Search for the cell housing the specified text and yield its (X, Y) center coordinate. 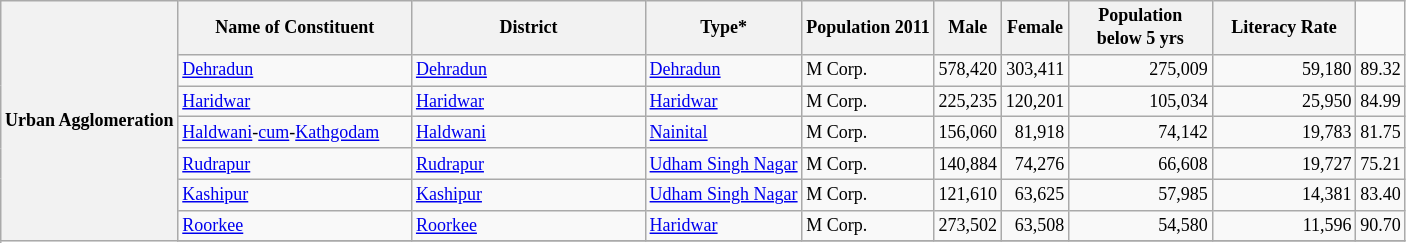
54,580 (1140, 226)
19,727 (1284, 164)
Type* (724, 28)
225,235 (968, 102)
63,625 (1034, 194)
Male (968, 28)
275,009 (1140, 70)
Name of Constituent (295, 28)
81.75 (1380, 132)
84.99 (1380, 102)
75.21 (1380, 164)
11,596 (1284, 226)
83.40 (1380, 194)
Literacy Rate (1284, 28)
66,608 (1140, 164)
578,420 (968, 70)
District (529, 28)
120,201 (1034, 102)
Female (1034, 28)
57,985 (1140, 194)
303,411 (1034, 70)
156,060 (968, 132)
25,950 (1284, 102)
81,918 (1034, 132)
Urban Agglomeration (90, 122)
Nainital (724, 132)
Haldwani (529, 132)
105,034 (1140, 102)
140,884 (968, 164)
90.70 (1380, 226)
Population below 5 yrs (1140, 28)
19,783 (1284, 132)
273,502 (968, 226)
Population 2011 (868, 28)
14,381 (1284, 194)
59,180 (1284, 70)
121,610 (968, 194)
Haldwani-cum-Kathgodam (295, 132)
89.32 (1380, 70)
74,276 (1034, 164)
74,142 (1140, 132)
63,508 (1034, 226)
